Return (x, y) of the center of cell containing provided text 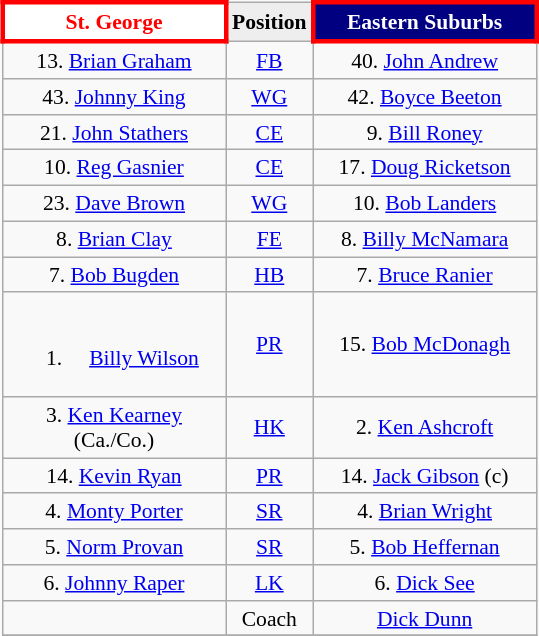
8. Brian Clay (114, 239)
23. Dave Brown (114, 203)
Position (270, 22)
13. Brian Graham (114, 60)
St. George (114, 22)
9. Bill Roney (424, 132)
40. John Andrew (424, 60)
7. Bob Bugden (114, 275)
3. Ken Kearney (Ca./Co.) (114, 428)
15. Bob McDonagh (424, 344)
5. Bob Heffernan (424, 547)
Coach (270, 618)
21. John Stathers (114, 132)
43. Johnny King (114, 97)
6. Johnny Raper (114, 583)
7. Bruce Ranier (424, 275)
14. Jack Gibson (c) (424, 476)
8. Billy McNamara (424, 239)
LK (270, 583)
17. Doug Ricketson (424, 168)
4. Brian Wright (424, 511)
42. Boyce Beeton (424, 97)
4. Monty Porter (114, 511)
HB (270, 275)
FE (270, 239)
Eastern Suburbs (424, 22)
2. Ken Ashcroft (424, 428)
6. Dick See (424, 583)
HK (270, 428)
Dick Dunn (424, 618)
Billy Wilson (114, 344)
10. Bob Landers (424, 203)
10. Reg Gasnier (114, 168)
14. Kevin Ryan (114, 476)
FB (270, 60)
5. Norm Provan (114, 547)
